Pinpoint the cell where the given text exists, returning its [X, Y] midpoint coordinate. 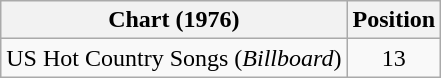
US Hot Country Songs (Billboard) [174, 58]
Chart (1976) [174, 20]
13 [394, 58]
Position [394, 20]
